Locate the cell with the specified text and output its (X, Y) center coordinate. 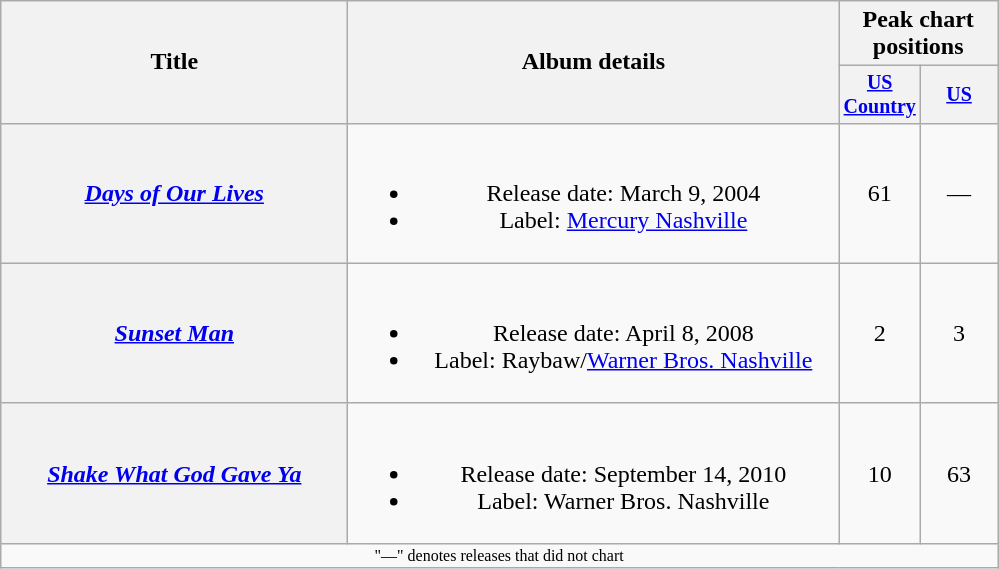
Peak chartpositions (918, 34)
10 (880, 473)
Days of Our Lives (174, 193)
61 (880, 193)
Release date: April 8, 2008Label: Raybaw/Warner Bros. Nashville (594, 333)
US (960, 94)
2 (880, 333)
Sunset Man (174, 333)
Title (174, 62)
Release date: September 14, 2010Label: Warner Bros. Nashville (594, 473)
Release date: March 9, 2004Label: Mercury Nashville (594, 193)
US Country (880, 94)
3 (960, 333)
— (960, 193)
"—" denotes releases that did not chart (500, 555)
Shake What God Gave Ya (174, 473)
63 (960, 473)
Album details (594, 62)
